Return the (X, Y) coordinate for the center point of the cell that contains the specified text.  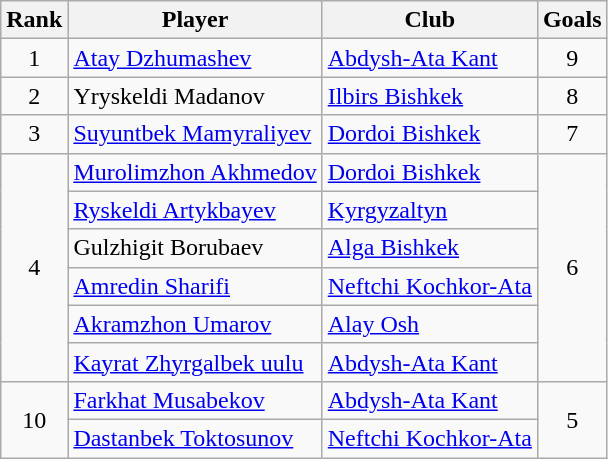
1 (34, 58)
6 (572, 267)
Rank (34, 20)
8 (572, 96)
Amredin Sharifi (195, 286)
7 (572, 134)
Yryskeldi Madanov (195, 96)
Murolimzhon Akhmedov (195, 172)
Dastanbek Toktosunov (195, 438)
10 (34, 419)
Suyuntbek Mamyraliyev (195, 134)
Ryskeldi Artykbayev (195, 210)
Alga Bishkek (430, 248)
5 (572, 419)
Ilbirs Bishkek (430, 96)
Goals (572, 20)
Player (195, 20)
Club (430, 20)
Akramzhon Umarov (195, 324)
Kyrgyzaltyn (430, 210)
Farkhat Musabekov (195, 400)
Gulzhigit Borubaev (195, 248)
9 (572, 58)
4 (34, 267)
2 (34, 96)
Atay Dzhumashev (195, 58)
3 (34, 134)
Kayrat Zhyrgalbek uulu (195, 362)
Alay Osh (430, 324)
